Search for the cell housing the specified text and yield its (X, Y) center coordinate. 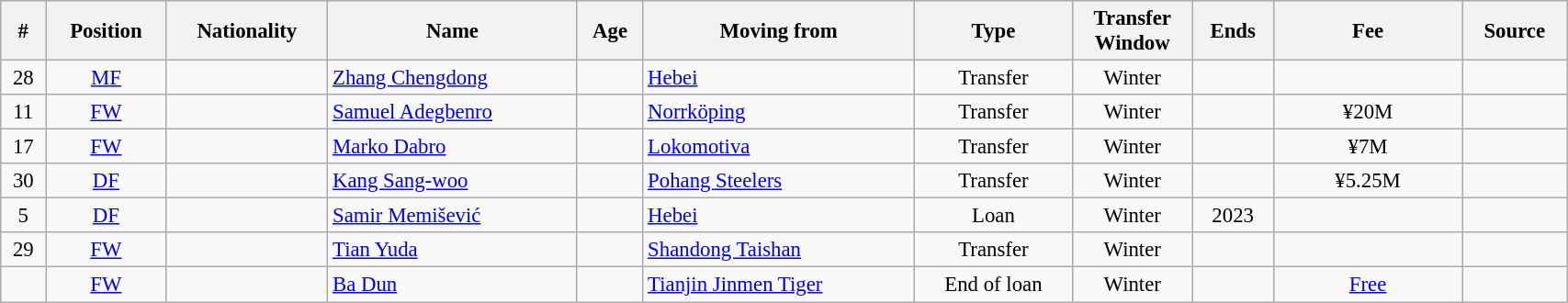
30 (24, 181)
Samuel Adegbenro (453, 112)
11 (24, 112)
Lokomotiva (779, 147)
Loan (993, 216)
2023 (1233, 216)
MF (107, 78)
Ends (1233, 31)
28 (24, 78)
Ba Dun (453, 285)
Free (1368, 285)
5 (24, 216)
¥5.25M (1368, 181)
Type (993, 31)
Tianjin Jinmen Tiger (779, 285)
Zhang Chengdong (453, 78)
Source (1515, 31)
Marko Dabro (453, 147)
Fee (1368, 31)
Tian Yuda (453, 251)
Kang Sang-woo (453, 181)
Position (107, 31)
¥20M (1368, 112)
29 (24, 251)
Norrköping (779, 112)
Name (453, 31)
17 (24, 147)
# (24, 31)
End of loan (993, 285)
Transfer Window (1132, 31)
¥7M (1368, 147)
Age (610, 31)
Pohang Steelers (779, 181)
Shandong Taishan (779, 251)
Nationality (247, 31)
Samir Memišević (453, 216)
Moving from (779, 31)
